Return the (x, y) coordinate for the center point of the cell that contains the specified text.  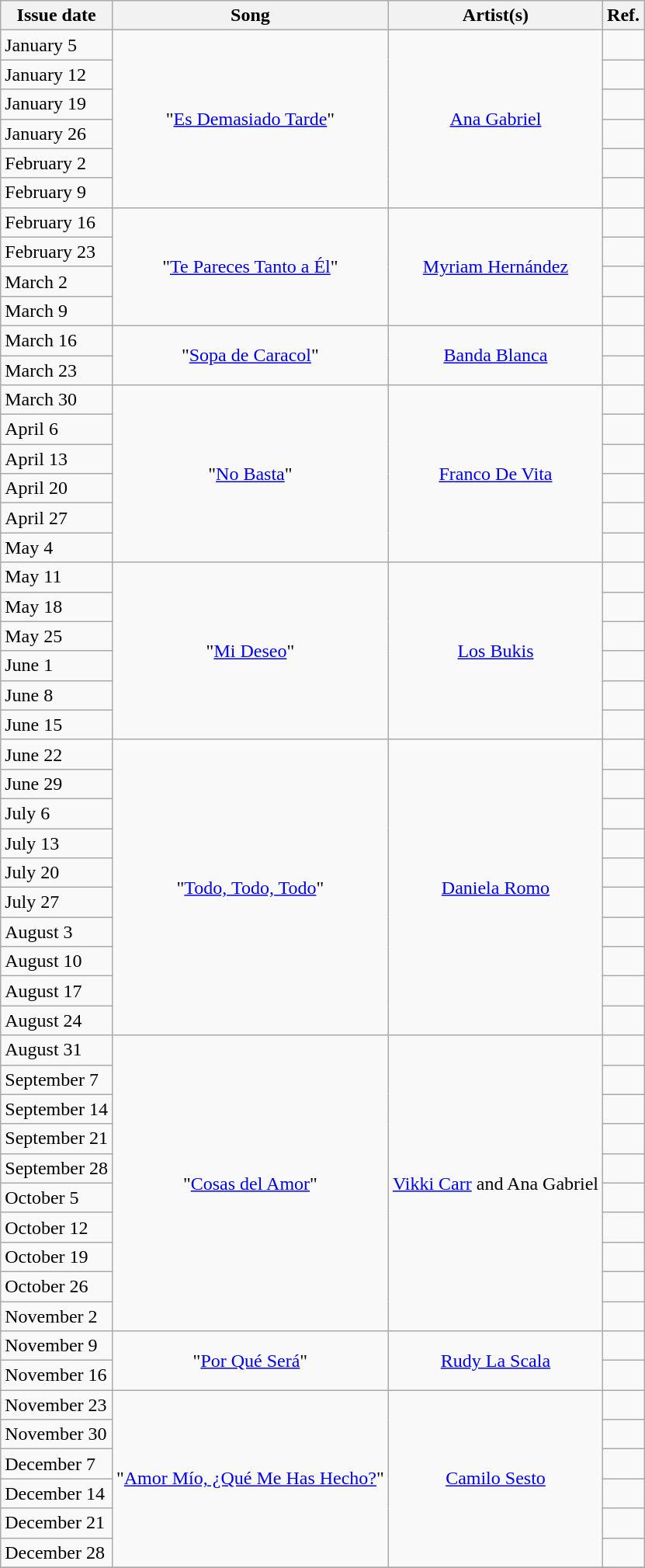
April 27 (57, 518)
June 1 (57, 666)
February 2 (57, 163)
"Sopa de Caracol" (250, 355)
July 13 (57, 843)
June 15 (57, 725)
January 19 (57, 104)
May 11 (57, 577)
"Por Qué Será" (250, 1361)
April 20 (57, 488)
October 19 (57, 1257)
"Mi Deseo" (250, 651)
Los Bukis (495, 651)
April 6 (57, 429)
May 18 (57, 607)
May 4 (57, 548)
"Amor Mío, ¿Qué Me Has Hecho?" (250, 1479)
August 31 (57, 1050)
Issue date (57, 16)
August 17 (57, 991)
"Cosas del Amor" (250, 1184)
April 13 (57, 459)
January 26 (57, 134)
July 6 (57, 813)
"Es Demasiado Tarde" (250, 119)
November 30 (57, 1434)
November 9 (57, 1346)
Song (250, 16)
Ana Gabriel (495, 119)
November 16 (57, 1375)
March 9 (57, 311)
February 9 (57, 193)
Banda Blanca (495, 355)
May 25 (57, 636)
June 29 (57, 784)
Vikki Carr and Ana Gabriel (495, 1184)
June 22 (57, 754)
Daniela Romo (495, 887)
March 30 (57, 400)
"Todo, Todo, Todo" (250, 887)
Myriam Hernández (495, 266)
September 14 (57, 1109)
November 2 (57, 1316)
"Te Pareces Tanto a Él" (250, 266)
February 16 (57, 222)
Rudy La Scala (495, 1361)
January 5 (57, 45)
October 26 (57, 1286)
September 28 (57, 1168)
January 12 (57, 75)
July 20 (57, 873)
Camilo Sesto (495, 1479)
December 21 (57, 1523)
September 21 (57, 1139)
August 3 (57, 932)
Franco De Vita (495, 474)
August 24 (57, 1020)
Ref. (624, 16)
"No Basta" (250, 474)
December 7 (57, 1464)
September 7 (57, 1080)
June 8 (57, 695)
October 5 (57, 1198)
March 16 (57, 340)
December 28 (57, 1552)
February 23 (57, 252)
August 10 (57, 961)
July 27 (57, 902)
December 14 (57, 1493)
March 23 (57, 370)
October 12 (57, 1227)
Artist(s) (495, 16)
November 23 (57, 1405)
March 2 (57, 281)
